From the cell containing the given text, extract its center point as [x, y] coordinate. 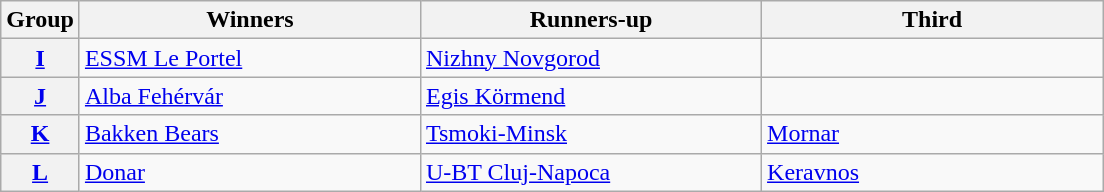
Mornar [932, 134]
Alba Fehérvár [250, 96]
U-BT Cluj-Napoca [590, 172]
I [40, 58]
Donar [250, 172]
J [40, 96]
Group [40, 20]
Winners [250, 20]
Egis Körmend [590, 96]
Nizhny Novgorod [590, 58]
Keravnos [932, 172]
K [40, 134]
ESSM Le Portel [250, 58]
Bakken Bears [250, 134]
L [40, 172]
Runners-up [590, 20]
Tsmoki-Minsk [590, 134]
Third [932, 20]
